Provide the (x, y) coordinate of the cell's center where the given text is located.  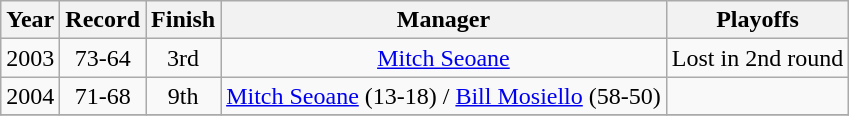
9th (184, 96)
Manager (444, 20)
73-64 (103, 58)
71-68 (103, 96)
Lost in 2nd round (757, 58)
Year (30, 20)
2003 (30, 58)
Mitch Seoane (13-18) / Bill Mosiello (58-50) (444, 96)
3rd (184, 58)
Playoffs (757, 20)
Finish (184, 20)
2004 (30, 96)
Mitch Seoane (444, 58)
Record (103, 20)
